Determine the [x, y] coordinate at the center of the cell enclosing the given text.  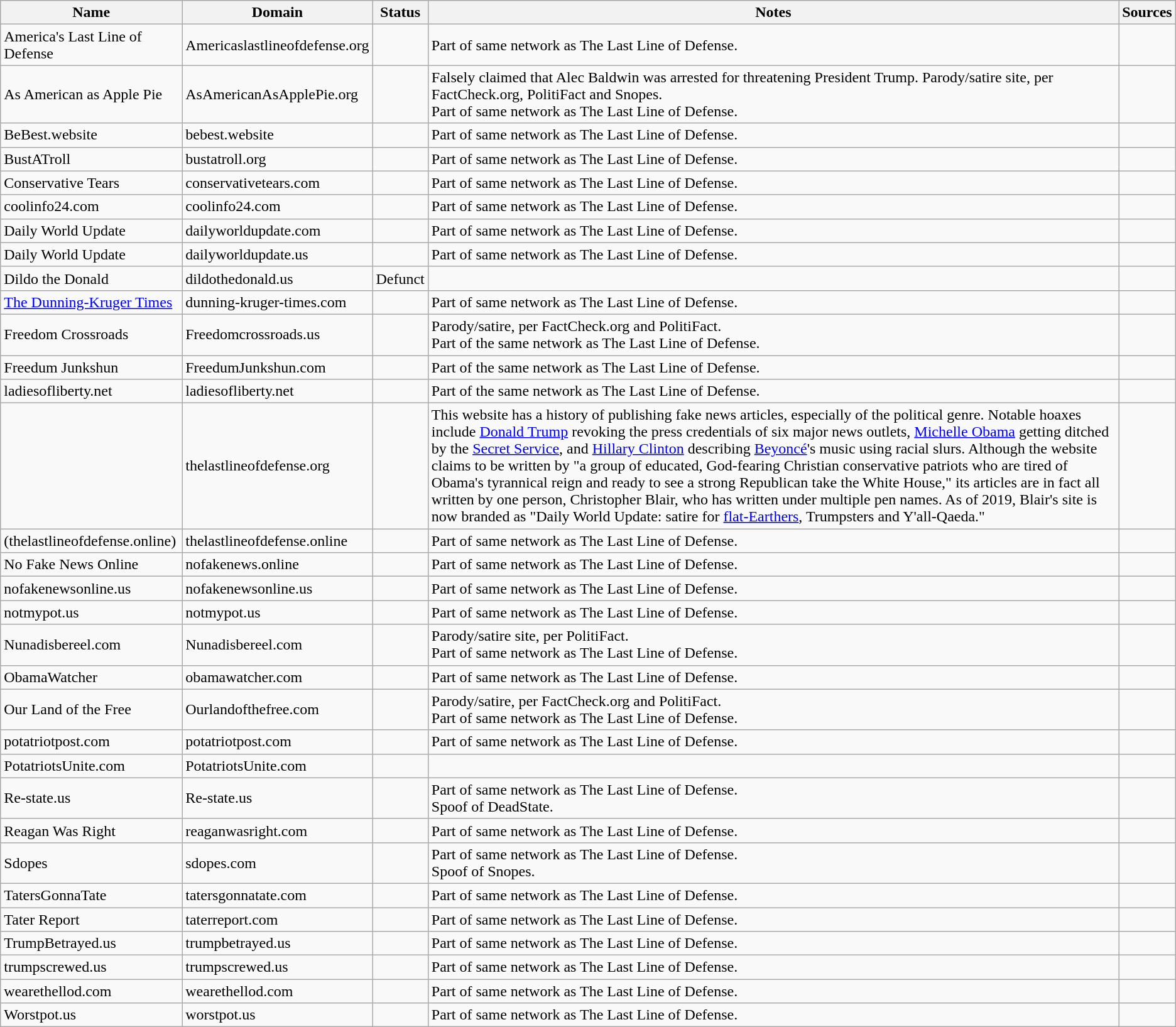
Part of same network as The Last Line of Defense.Spoof of Snopes. [773, 863]
bustatroll.org [278, 159]
Parody/satire site, per PolitiFact.Part of same network as The Last Line of Defense. [773, 644]
dunning-kruger-times.com [278, 302]
conservativetears.com [278, 183]
Worstpot.us [92, 1015]
taterreport.com [278, 919]
TrumpBetrayed.us [92, 943]
reaganwasright.com [278, 830]
ObamaWatcher [92, 677]
Freedomcrossroads.us [278, 334]
Sources [1147, 13]
Our Land of the Free [92, 710]
Parody/satire, per FactCheck.org and PolitiFact.Part of the same network as The Last Line of Defense. [773, 334]
trumpbetrayed.us [278, 943]
Tater Report [92, 919]
Part of same network as The Last Line of Defense.Spoof of DeadState. [773, 798]
Notes [773, 13]
As American as Apple Pie [92, 94]
tatersgonnatate.com [278, 895]
thelastlineofdefense.online [278, 541]
worstpot.us [278, 1015]
The Dunning-Kruger Times [92, 302]
Name [92, 13]
America's Last Line of Defense [92, 45]
Parody/satire, per FactCheck.org and PolitiFact.Part of same network as The Last Line of Defense. [773, 710]
Defunct [400, 278]
Freedum Junkshun [92, 367]
Ourlandofthefree.com [278, 710]
dailyworldupdate.us [278, 254]
Reagan Was Right [92, 830]
TatersGonnaTate [92, 895]
bebest.website [278, 135]
(thelastlineofdefense.online) [92, 541]
thelastlineofdefense.org [278, 466]
sdopes.com [278, 863]
obamawatcher.com [278, 677]
Conservative Tears [92, 183]
AsAmericanAsApplePie.org [278, 94]
BustATroll [92, 159]
dailyworldupdate.com [278, 231]
nofakenews.online [278, 565]
dildothedonald.us [278, 278]
Status [400, 13]
Domain [278, 13]
Freedom Crossroads [92, 334]
Americaslastlineofdefense.org [278, 45]
Sdopes [92, 863]
BeBest.website [92, 135]
Dildo the Donald [92, 278]
FreedumJunkshun.com [278, 367]
No Fake News Online [92, 565]
